Locate the cell with the specified text and output its (X, Y) center coordinate. 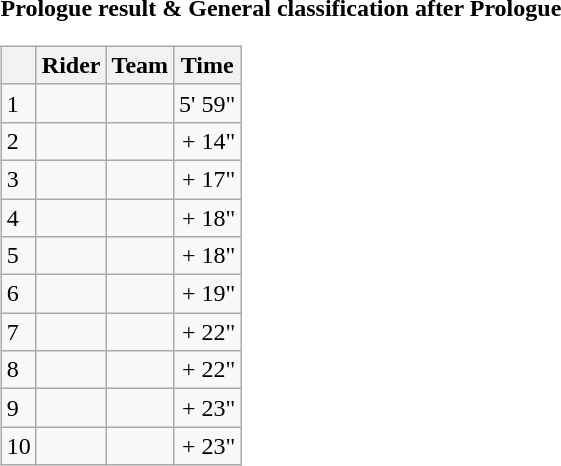
5' 59" (208, 103)
Rider (71, 65)
4 (18, 217)
7 (18, 332)
Time (208, 65)
+ 14" (208, 141)
5 (18, 256)
+ 17" (208, 179)
10 (18, 446)
Team (140, 65)
6 (18, 294)
2 (18, 141)
3 (18, 179)
1 (18, 103)
+ 19" (208, 294)
9 (18, 408)
8 (18, 370)
